Identify which cell holds the provided text, then report its [X, Y] central coordinate. 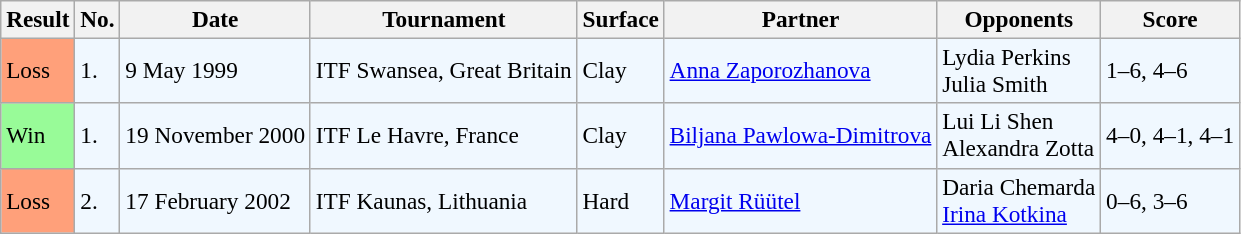
No. [98, 19]
Partner [800, 19]
Anna Zaporozhanova [800, 70]
Lydia Perkins Julia Smith [1019, 70]
ITF Swansea, Great Britain [444, 70]
Opponents [1019, 19]
ITF Kaunas, Lithuania [444, 200]
0–6, 3–6 [1170, 200]
4–0, 4–1, 4–1 [1170, 136]
Margit Rüütel [800, 200]
ITF Le Havre, France [444, 136]
Hard [620, 200]
Score [1170, 19]
Biljana Pawlowa-Dimitrova [800, 136]
9 May 1999 [215, 70]
17 February 2002 [215, 200]
Daria Chemarda Irina Kotkina [1019, 200]
Win [38, 136]
2. [98, 200]
19 November 2000 [215, 136]
Date [215, 19]
Surface [620, 19]
Tournament [444, 19]
Lui Li Shen Alexandra Zotta [1019, 136]
1–6, 4–6 [1170, 70]
Result [38, 19]
